Find where the given text appears and provide that cell's center as [X, Y] coordinate. 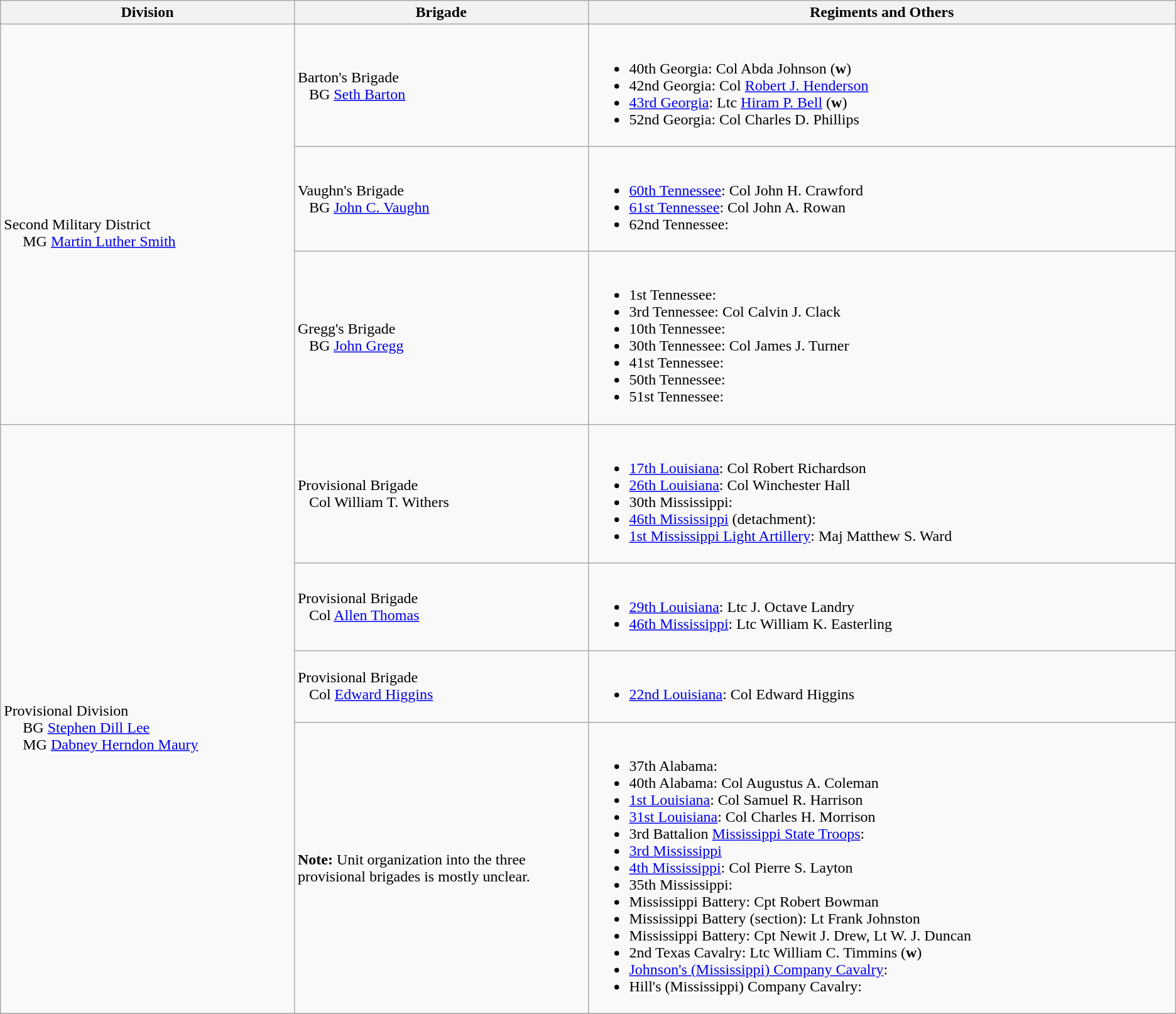
Provisional Brigade Col Edward Higgins [441, 686]
Gregg's Brigade BG John Gregg [441, 338]
29th Louisiana: Ltc J. Octave Landry46th Mississippi: Ltc William K. Easterling [882, 607]
22nd Louisiana: Col Edward Higgins [882, 686]
Provisional Brigade Col William T. Withers [441, 494]
1st Tennessee:3rd Tennessee: Col Calvin J. Clack10th Tennessee:30th Tennessee: Col James J. Turner41st Tennessee:50th Tennessee:51st Tennessee: [882, 338]
Division [148, 13]
60th Tennessee: Col John H. Crawford61st Tennessee: Col John A. Rowan62nd Tennessee: [882, 199]
Note: Unit organization into the three provisional brigades is mostly unclear. [441, 868]
40th Georgia: Col Abda Johnson (w)42nd Georgia: Col Robert J. Henderson43rd Georgia: Ltc Hiram P. Bell (w)52nd Georgia: Col Charles D. Phillips [882, 85]
Provisional Brigade Col Allen Thomas [441, 607]
Provisional Division BG Stephen Dill Lee MG Dabney Herndon Maury [148, 719]
Second Military District MG Martin Luther Smith [148, 224]
Brigade [441, 13]
Regiments and Others [882, 13]
Vaughn's Brigade BG John C. Vaughn [441, 199]
Barton's Brigade BG Seth Barton [441, 85]
